Search for the cell housing the specified text and yield its (x, y) center coordinate. 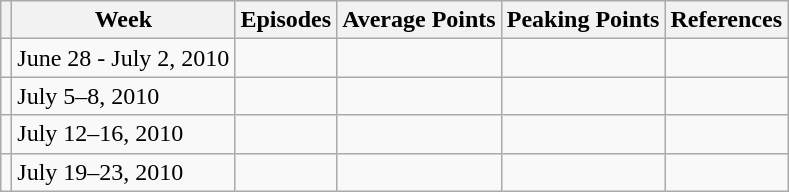
Average Points (420, 20)
June 28 - July 2, 2010 (124, 58)
Episodes (286, 20)
July 19–23, 2010 (124, 172)
July 5–8, 2010 (124, 96)
Peaking Points (583, 20)
References (726, 20)
Week (124, 20)
July 12–16, 2010 (124, 134)
